Return the (X, Y) coordinate for the center point of the cell that contains the specified text.  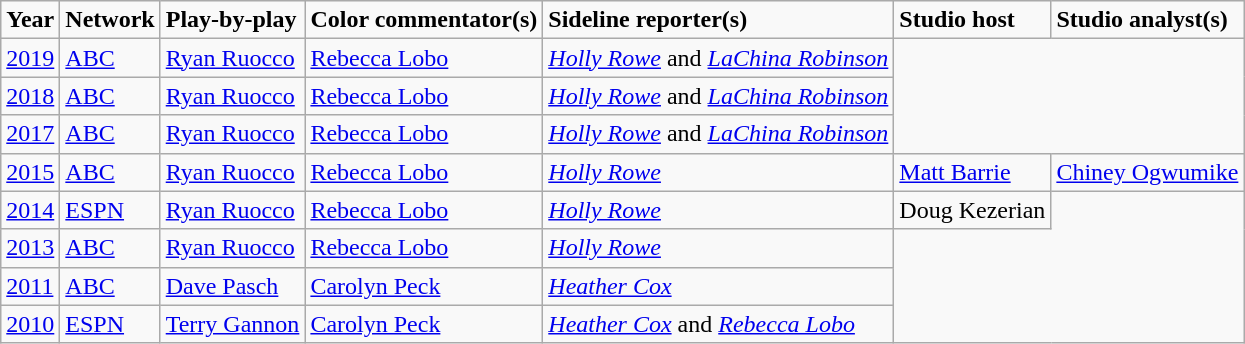
Dave Pasch (232, 286)
2017 (30, 134)
Studio host (972, 20)
Color commentator(s) (424, 20)
Matt Barrie (972, 172)
2018 (30, 96)
Studio analyst(s) (1148, 20)
2010 (30, 324)
Year (30, 20)
Heather Cox (718, 286)
Chiney Ogwumike (1148, 172)
2015 (30, 172)
2011 (30, 286)
Heather Cox and Rebecca Lobo (718, 324)
2019 (30, 58)
Sideline reporter(s) (718, 20)
Doug Kezerian (972, 210)
Network (110, 20)
2014 (30, 210)
2013 (30, 248)
Terry Gannon (232, 324)
Play-by-play (232, 20)
